Determine the (x, y) coordinate at the center of the cell enclosing the given text.  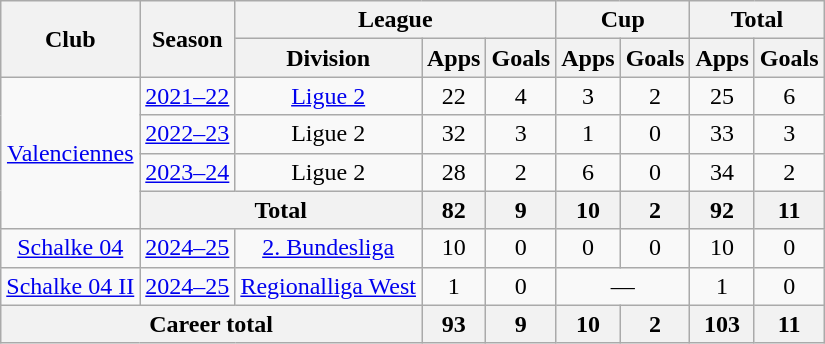
2022–23 (188, 134)
103 (722, 324)
Club (70, 39)
32 (454, 134)
— (623, 286)
4 (521, 96)
28 (454, 172)
25 (722, 96)
League (396, 20)
33 (722, 134)
2021–22 (188, 96)
2023–24 (188, 172)
Season (188, 39)
2. Bundesliga (328, 248)
22 (454, 96)
Division (328, 58)
Regionalliga West (328, 286)
93 (454, 324)
Schalke 04 (70, 248)
34 (722, 172)
Schalke 04 II (70, 286)
82 (454, 210)
Valenciennes (70, 153)
92 (722, 210)
Cup (623, 20)
Career total (212, 324)
